Locate the cell with the specified text and output its (X, Y) center coordinate. 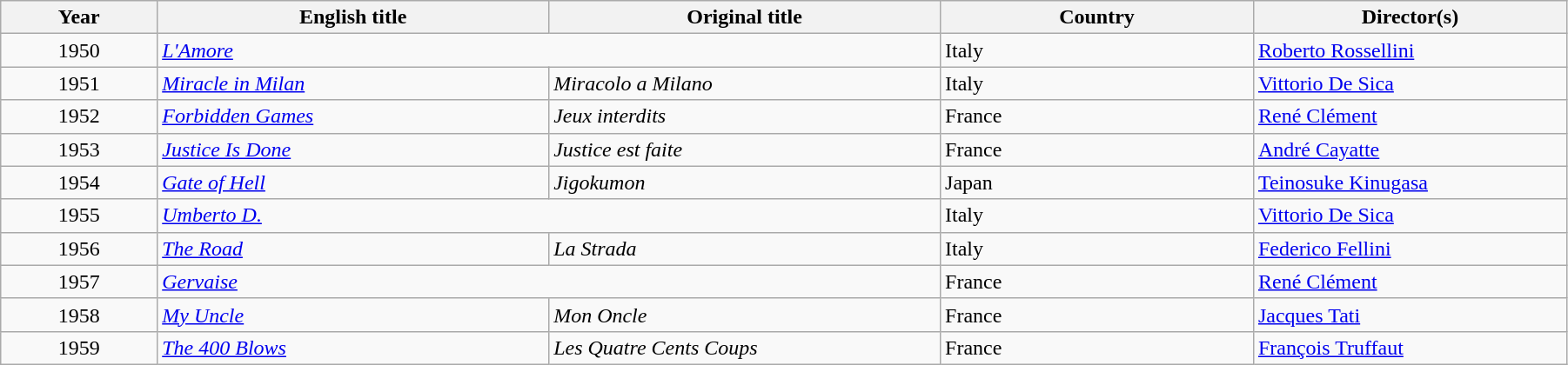
Japan (1097, 182)
La Strada (745, 249)
The 400 Blows (353, 348)
My Uncle (353, 315)
Mon Oncle (745, 315)
1958 (79, 315)
The Road (353, 249)
1957 (79, 282)
Jeux interdits (745, 116)
François Truffaut (1410, 348)
Miracolo a Milano (745, 83)
Gervaise (549, 282)
Original title (745, 17)
1956 (79, 249)
Umberto D. (549, 216)
Gate of Hell (353, 182)
Jacques Tati (1410, 315)
1950 (79, 50)
Justice est faite (745, 149)
Jigokumon (745, 182)
Federico Fellini (1410, 249)
1951 (79, 83)
Roberto Rossellini (1410, 50)
Forbidden Games (353, 116)
Year (79, 17)
1954 (79, 182)
1952 (79, 116)
1959 (79, 348)
Les Quatre Cents Coups (745, 348)
Teinosuke Kinugasa (1410, 182)
1955 (79, 216)
Director(s) (1410, 17)
Justice Is Done (353, 149)
Country (1097, 17)
L'Amore (549, 50)
Miracle in Milan (353, 83)
English title (353, 17)
1953 (79, 149)
André Cayatte (1410, 149)
